Extract the [X, Y] coordinate from the center of the cell holding the provided text.  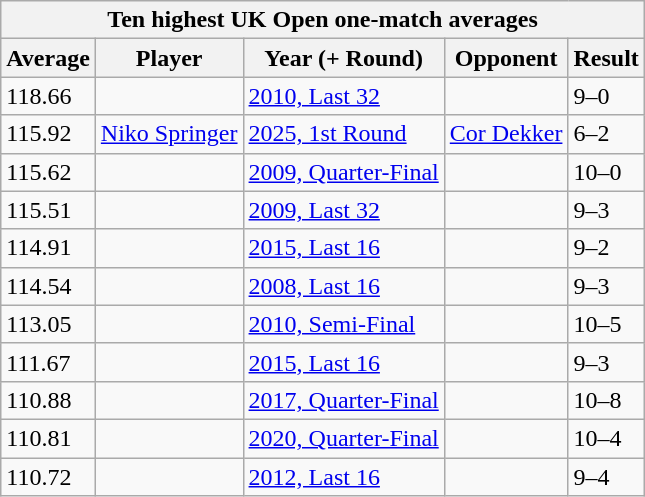
110.81 [48, 438]
10–0 [606, 172]
10–5 [606, 324]
2020, Quarter-Final [344, 438]
9–4 [606, 477]
Ten highest UK Open one-match averages [323, 20]
115.92 [48, 134]
9–2 [606, 248]
110.72 [48, 477]
6–2 [606, 134]
115.51 [48, 210]
110.88 [48, 400]
2025, 1st Round [344, 134]
Player [169, 58]
2012, Last 16 [344, 477]
Niko Springer [169, 134]
10–4 [606, 438]
2008, Last 16 [344, 286]
2010, Last 32 [344, 96]
113.05 [48, 324]
111.67 [48, 362]
10–8 [606, 400]
Cor Dekker [506, 134]
9–0 [606, 96]
Average [48, 58]
114.91 [48, 248]
Opponent [506, 58]
2009, Last 32 [344, 210]
2009, Quarter-Final [344, 172]
Year (+ Round) [344, 58]
2017, Quarter-Final [344, 400]
114.54 [48, 286]
2010, Semi-Final [344, 324]
115.62 [48, 172]
118.66 [48, 96]
Result [606, 58]
